Find where the given text appears and provide that cell's center as [X, Y] coordinate. 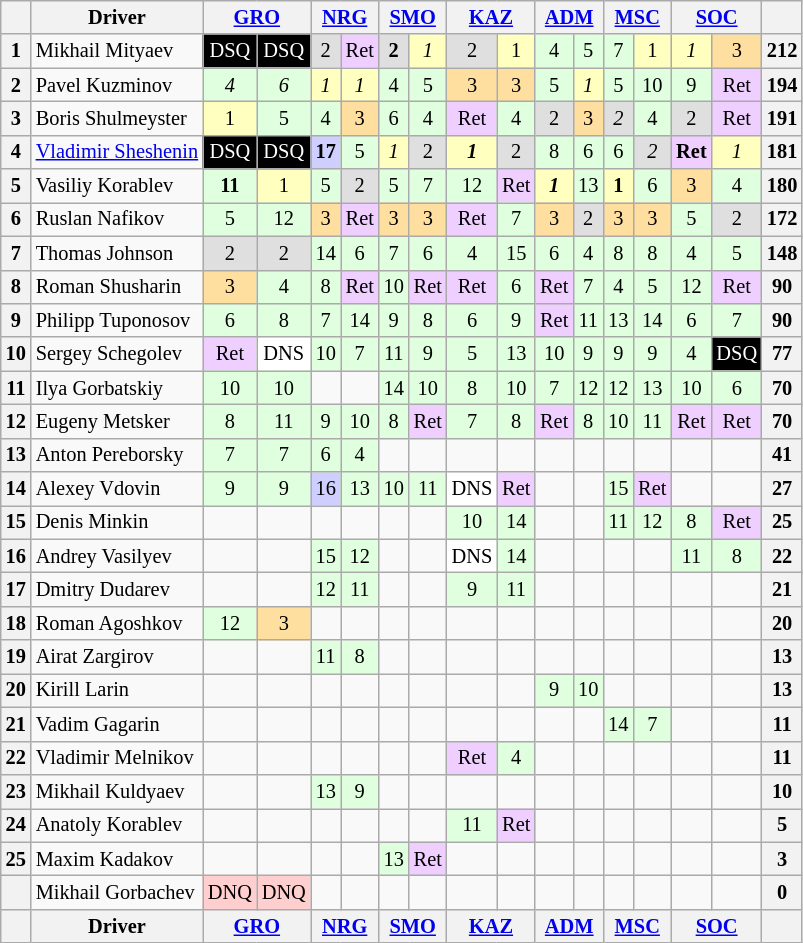
Andrey Vasilyev [117, 556]
Thomas Johnson [117, 253]
191 [782, 118]
77 [782, 354]
Kirill Larin [117, 690]
Vasiliy Korablev [117, 186]
Vladimir Sheshenin [117, 152]
Ilya Gorbatskiy [117, 388]
Sergey Schegolev [117, 354]
Maxim Kadakov [117, 859]
Airat Zargirov [117, 657]
Mikhail Gorbachev [117, 892]
Boris Shulmeyster [117, 118]
27 [782, 489]
172 [782, 219]
148 [782, 253]
212 [782, 51]
180 [782, 186]
Vladimir Melnikov [117, 758]
Pavel Kuzminov [117, 85]
Mikhail Mityaev [117, 51]
Denis Minkin [117, 522]
24 [16, 825]
Anatoly Korablev [117, 825]
181 [782, 152]
Vadim Gagarin [117, 724]
Mikhail Kuldyaev [117, 791]
Alexey Vdovin [117, 489]
23 [16, 791]
Philipp Tuponosov [117, 320]
194 [782, 85]
Ruslan Nafikov [117, 219]
Roman Agoshkov [117, 623]
Eugeny Metsker [117, 421]
Roman Shusharin [117, 287]
0 [782, 892]
19 [16, 657]
Anton Pereborsky [117, 455]
Dmitry Dudarev [117, 589]
41 [782, 455]
18 [16, 623]
